Search for the cell housing the specified text and yield its [x, y] center coordinate. 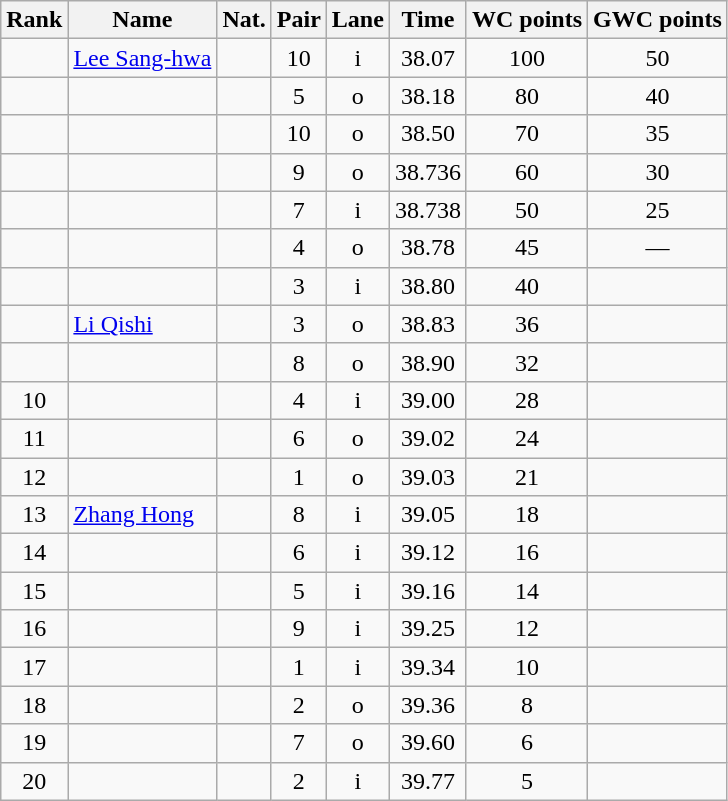
Name [142, 20]
GWC points [658, 20]
80 [526, 96]
21 [526, 477]
20 [34, 781]
39.05 [428, 515]
100 [526, 58]
70 [526, 134]
17 [34, 667]
25 [658, 210]
Time [428, 20]
Zhang Hong [142, 515]
38.50 [428, 134]
19 [34, 743]
38.83 [428, 324]
28 [526, 400]
11 [34, 438]
39.16 [428, 591]
Lee Sang-hwa [142, 58]
38.90 [428, 362]
15 [34, 591]
38.738 [428, 210]
38.07 [428, 58]
39.34 [428, 667]
24 [526, 438]
39.12 [428, 553]
39.60 [428, 743]
30 [658, 172]
Nat. [244, 20]
32 [526, 362]
39.00 [428, 400]
Li Qishi [142, 324]
39.25 [428, 629]
WC points [526, 20]
— [658, 248]
38.18 [428, 96]
38.736 [428, 172]
35 [658, 134]
39.36 [428, 705]
36 [526, 324]
39.77 [428, 781]
38.80 [428, 286]
Pair [298, 20]
39.02 [428, 438]
60 [526, 172]
39.03 [428, 477]
Rank [34, 20]
13 [34, 515]
38.78 [428, 248]
Lane [358, 20]
45 [526, 248]
